Detect which cell encompasses the target text, then output its [X, Y] center coordinate. 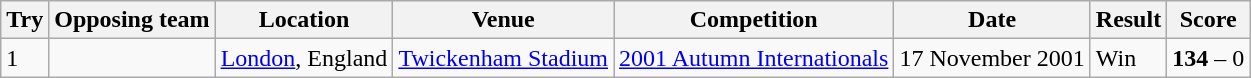
Win [1128, 58]
134 – 0 [1208, 58]
Location [304, 20]
Twickenham Stadium [504, 58]
Competition [754, 20]
17 November 2001 [992, 58]
Score [1208, 20]
1 [25, 58]
London, England [304, 58]
Date [992, 20]
Venue [504, 20]
2001 Autumn Internationals [754, 58]
Opposing team [132, 20]
Result [1128, 20]
Try [25, 20]
